For the text-containing cell, return its midpoint in [X, Y] coordinate format. 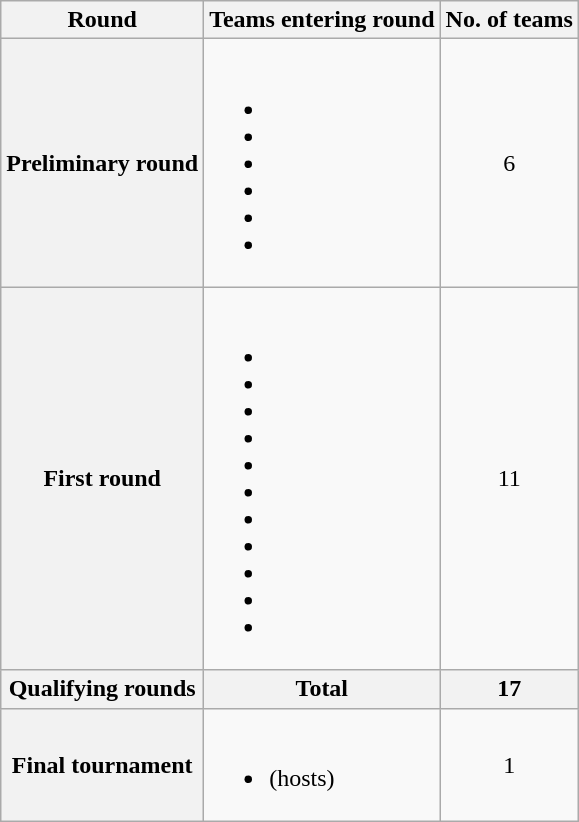
Total [322, 689]
6 [509, 163]
1 [509, 764]
Qualifying rounds [102, 689]
17 [509, 689]
11 [509, 478]
Final tournament [102, 764]
Teams entering round [322, 20]
No. of teams [509, 20]
Round [102, 20]
First round [102, 478]
(hosts) [322, 764]
Preliminary round [102, 163]
